Scan for the cell matching the given text and deliver its [x, y] coordinate at center. 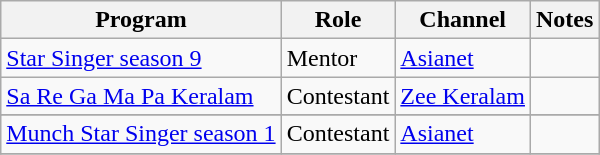
Channel [463, 20]
Munch Star Singer season 1 [141, 134]
Sa Re Ga Ma Pa Keralam [141, 96]
Mentor [338, 58]
Zee Keralam [463, 96]
Notes [564, 20]
Star Singer season 9 [141, 58]
Role [338, 20]
Program [141, 20]
